Extract the [X, Y] coordinate from the center of the cell holding the provided text.  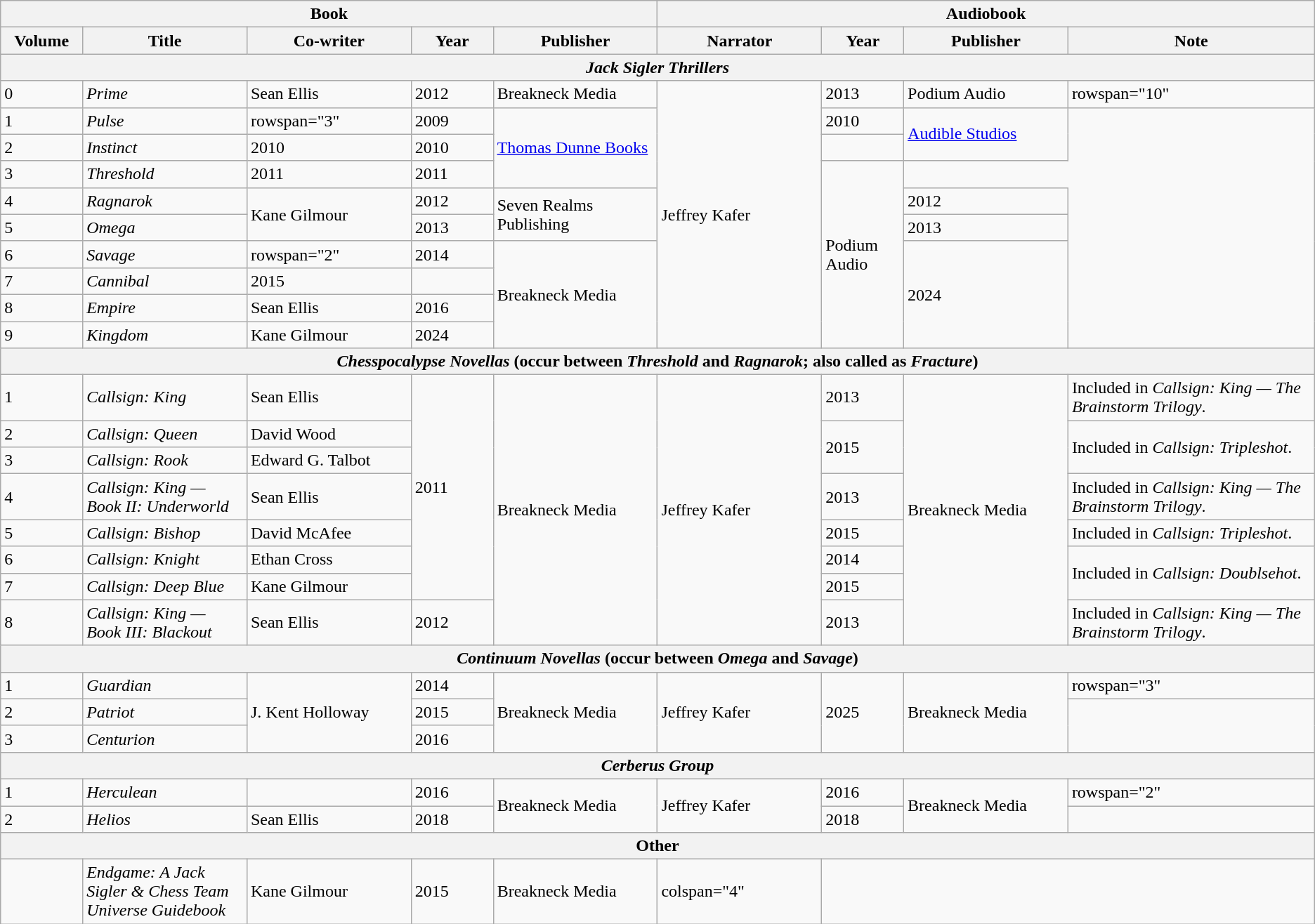
Endgame: A Jack Sigler & Chess Team Universe Guidebook [165, 892]
Callsign: Deep Blue [165, 586]
Omega [165, 227]
Callsign: Rook [165, 461]
0 [42, 94]
Helios [165, 819]
Herculean [165, 792]
Centurion [165, 739]
Callsign: King — Book II: Underworld [165, 497]
Kingdom [165, 335]
Cannibal [165, 281]
Callsign: Knight [165, 560]
Cerberus Group [657, 765]
Threshold [165, 174]
Savage [165, 254]
Callsign: King — Book III: Blackout [165, 622]
Chesspocalypse Novellas (occur between Threshold and Ragnarok; also called as Fracture) [657, 362]
Seven Realms Publishing [575, 214]
2025 [863, 712]
Audiobook [986, 14]
Callsign: King [165, 397]
Title [165, 41]
Empire [165, 308]
Other [657, 846]
colspan="4" [740, 892]
Ragnarok [165, 201]
Volume [42, 41]
Note [1191, 41]
Prime [165, 94]
Edward G. Talbot [329, 461]
9 [42, 335]
2009 [452, 121]
Continuum Novellas (occur between Omega and Savage) [657, 659]
Co-writer [329, 41]
David Wood [329, 434]
Instinct [165, 147]
Callsign: Queen [165, 434]
Patriot [165, 712]
Audible Studios [986, 134]
Pulse [165, 121]
rowspan="10" [1191, 94]
Jack Sigler Thrillers [657, 67]
Callsign: Bishop [165, 533]
Book [329, 14]
David McAfee [329, 533]
Thomas Dunne Books [575, 147]
J. Kent Holloway [329, 712]
Guardian [165, 685]
Narrator [740, 41]
Ethan Cross [329, 560]
Included in Callsign: Doublsehot. [1191, 573]
